Pinpoint the cell where the given text exists, returning its [x, y] midpoint coordinate. 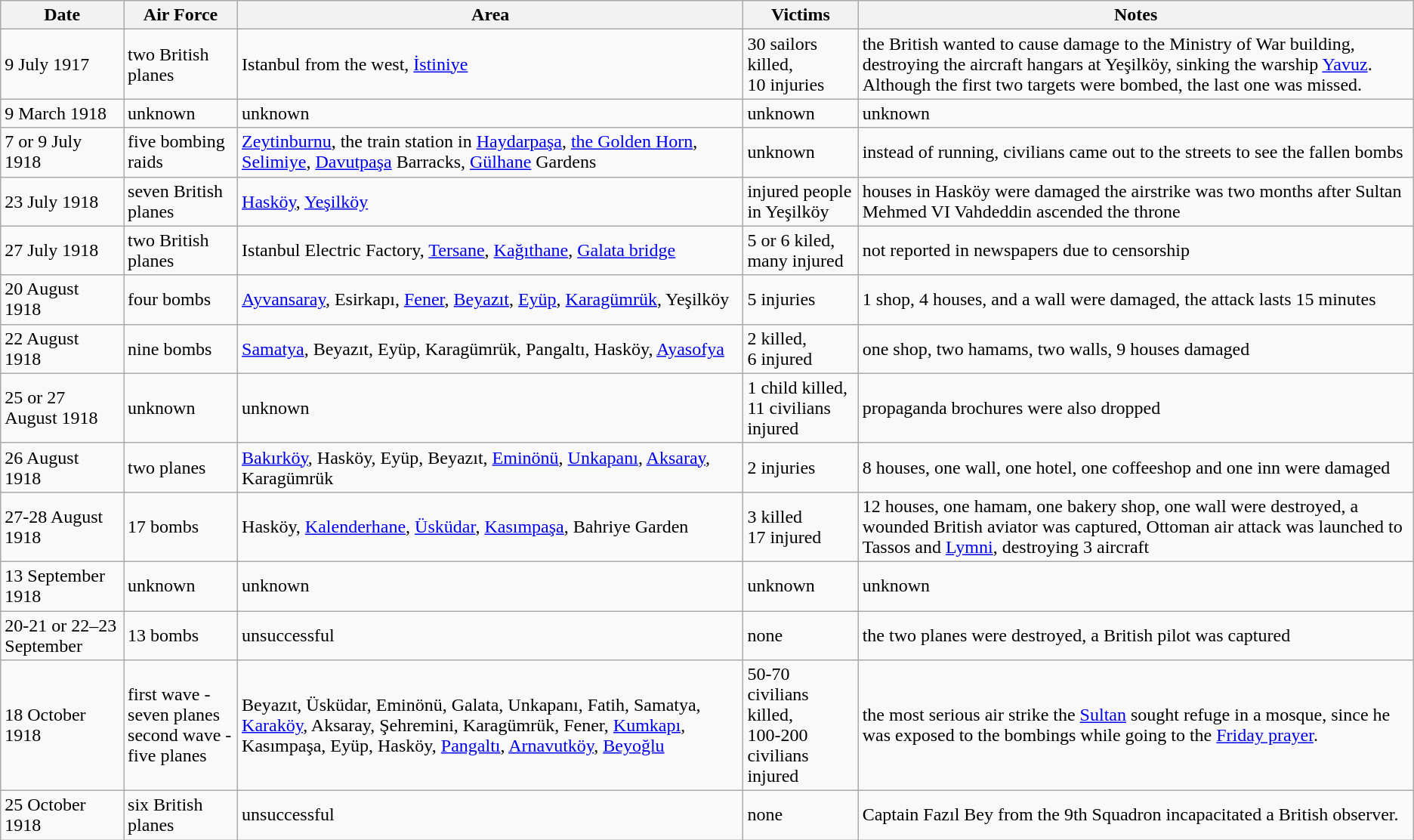
5 or 6 kiled,many injured [801, 251]
23 July 1918 [62, 201]
the two planes were destroyed, a British pilot was captured [1136, 635]
two planes [181, 467]
Bakırköy, Hasköy, Eyüp, Beyazıt, Eminönü, Unkapanı, Aksaray, Karagümrük [491, 467]
instead of running, civilians came out to the streets to see the fallen bombs [1136, 153]
9 July 1917 [62, 64]
50-70 civilians killed,100-200 civilians injured [801, 725]
1 shop, 4 houses, and a wall were damaged, the attack lasts 15 minutes [1136, 299]
18 October 1918 [62, 725]
7 or 9 July 1918 [62, 153]
30 sailors killed,10 injuries [801, 64]
injured people in Yeşilköy [801, 201]
Istanbul Electric Factory, Tersane, Kağıthane, Galata bridge [491, 251]
Hasköy, Yeşilköy [491, 201]
Area [491, 15]
20 August 1918 [62, 299]
3 killed17 injured [801, 527]
first wave - seven planessecond wave - five planes [181, 725]
Notes [1136, 15]
27 July 1918 [62, 251]
six British planes [181, 816]
one shop, two hamams, two walls, 9 houses damaged [1136, 349]
Samatya, Beyazıt, Eyüp, Karagümrük, Pangaltı, Hasköy, Ayasofya [491, 349]
Date [62, 15]
9 March 1918 [62, 113]
Victims [801, 15]
seven British planes [181, 201]
13 September 1918 [62, 586]
Zeytinburnu, the train station in Haydarpaşa, the Golden Horn, Selimiye, Davutpaşa Barracks, Gülhane Gardens [491, 153]
1 child killed,11 civilians injured [801, 408]
Captain Fazıl Bey from the 9th Squadron incapacitated a British observer. [1136, 816]
2 injuries [801, 467]
20-21 or 22–23 September [62, 635]
8 houses, one wall, one hotel, one coffeeshop and one inn were damaged [1136, 467]
2 killed,6 injured [801, 349]
four bombs [181, 299]
22 August 1918 [62, 349]
13 bombs [181, 635]
the most serious air strike the Sultan sought refuge in a mosque, since he was exposed to the bombings while going to the Friday prayer. [1136, 725]
five bombing raids [181, 153]
17 bombs [181, 527]
25 or 27 August 1918 [62, 408]
houses in Hasköy were damaged the airstrike was two months after Sultan Mehmed VI Vahdeddin ascended the throne [1136, 201]
27-28 August 1918 [62, 527]
Istanbul from the west, İstiniye [491, 64]
nine bombs [181, 349]
Air Force [181, 15]
5 injuries [801, 299]
not reported in newspapers due to censorship [1136, 251]
26 August 1918 [62, 467]
Hasköy, Kalenderhane, Üsküdar, Kasımpaşa, Bahriye Garden [491, 527]
25 October 1918 [62, 816]
Ayvansaray, Esirkapı, Fener, Beyazıt, Eyüp, Karagümrük, Yeşilköy [491, 299]
propaganda brochures were also dropped [1136, 408]
